Capture the cell that displays the provided text and extract its [x, y] central coordinate. 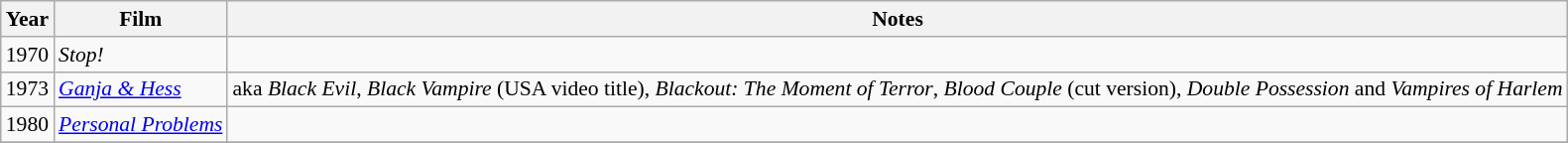
1980 [28, 125]
Ganja & Hess [141, 89]
Stop! [141, 55]
Personal Problems [141, 125]
aka Black Evil, Black Vampire (USA video title), Blackout: The Moment of Terror, Blood Couple (cut version), Double Possession and Vampires of Harlem [897, 89]
Notes [897, 19]
Film [141, 19]
Year [28, 19]
1973 [28, 89]
1970 [28, 55]
